Find where the given text appears and provide that cell's center as [x, y] coordinate. 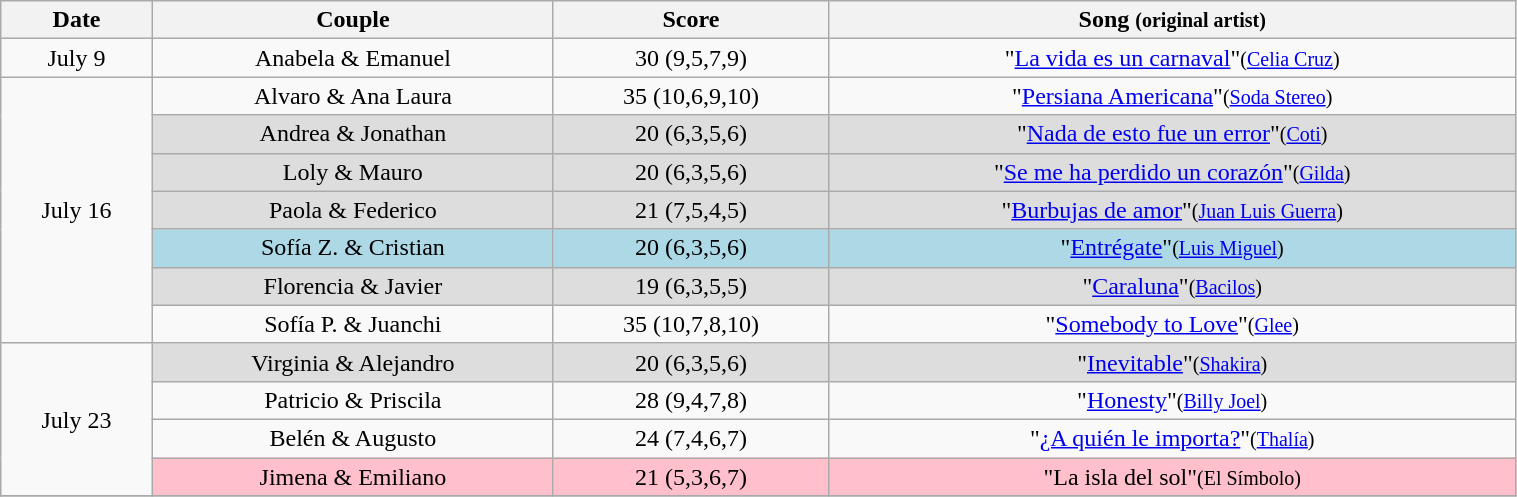
Anabela & Emanuel [352, 58]
Date [77, 20]
"La vida es un carnaval"(Celia Cruz) [1172, 58]
Belén & Augusto [352, 438]
Loly & Mauro [352, 172]
"Nada de esto fue un error"(Coti) [1172, 134]
35 (10,7,8,10) [690, 324]
"¿A quién le importa?"(Thalía) [1172, 438]
"Somebody to Love"(Glee) [1172, 324]
Alvaro & Ana Laura [352, 96]
24 (7,4,6,7) [690, 438]
July 23 [77, 419]
Patricio & Priscila [352, 400]
Florencia & Javier [352, 286]
28 (9,4,7,8) [690, 400]
"Caraluna"(Bacilos) [1172, 286]
21 (5,3,6,7) [690, 477]
Paola & Federico [352, 210]
July 9 [77, 58]
Virginia & Alejandro [352, 362]
Song (original artist) [1172, 20]
July 16 [77, 210]
"Entrégate"(Luis Miguel) [1172, 248]
19 (6,3,5,5) [690, 286]
21 (7,5,4,5) [690, 210]
"Inevitable"(Shakira) [1172, 362]
"Persiana Americana"(Soda Stereo) [1172, 96]
"La isla del sol"(El Símbolo) [1172, 477]
"Burbujas de amor"(Juan Luis Guerra) [1172, 210]
Score [690, 20]
"Se me ha perdido un corazón"(Gilda) [1172, 172]
Jimena & Emiliano [352, 477]
Couple [352, 20]
"Honesty"(Billy Joel) [1172, 400]
35 (10,6,9,10) [690, 96]
Sofía Z. & Cristian [352, 248]
Andrea & Jonathan [352, 134]
30 (9,5,7,9) [690, 58]
Sofía P. & Juanchi [352, 324]
